Return [x, y] of the center of cell containing provided text 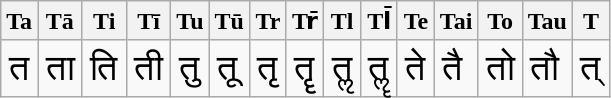
त [20, 68]
त् [590, 68]
तॄ [304, 68]
Tr̄ [304, 21]
Tā [60, 21]
ते [416, 68]
तॢ [342, 68]
तू [229, 68]
ती [148, 68]
Ta [20, 21]
Tl [342, 21]
Tu [190, 21]
To [500, 21]
Te [416, 21]
तु [190, 68]
T [590, 21]
Tī [148, 21]
ति [104, 68]
Tr [268, 21]
तृ [268, 68]
Tl̄ [380, 21]
तो [500, 68]
ता [60, 68]
Tū [229, 21]
Tai [456, 21]
Ti [104, 21]
तौ [547, 68]
तै [456, 68]
Tau [547, 21]
तॣ [380, 68]
